Return the [x, y] coordinate for the center point of the cell that contains the specified text.  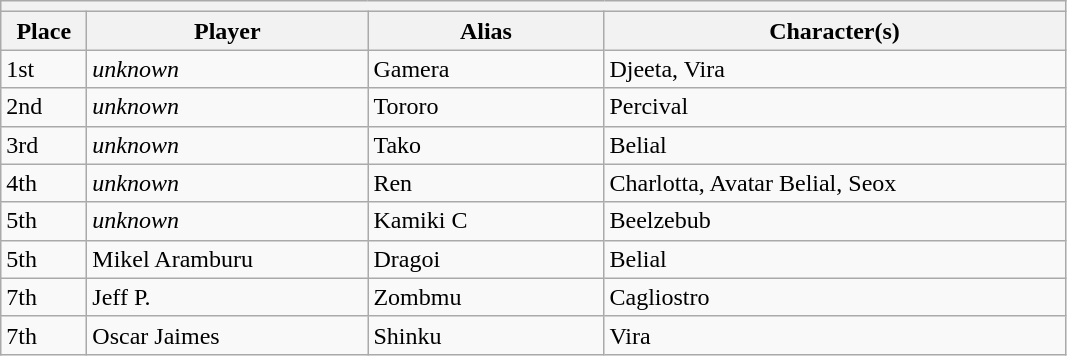
Player [228, 31]
Mikel Aramburu [228, 259]
4th [44, 183]
Jeff P. [228, 297]
Djeeta, Vira [834, 69]
Tako [486, 145]
Dragoi [486, 259]
Alias [486, 31]
Shinku [486, 335]
3rd [44, 145]
Gamera [486, 69]
Beelzebub [834, 221]
Tororo [486, 107]
Charlotta, Avatar Belial, Seox [834, 183]
Zombmu [486, 297]
Ren [486, 183]
Cagliostro [834, 297]
1st [44, 69]
Character(s) [834, 31]
Percival [834, 107]
Place [44, 31]
Kamiki C [486, 221]
Vira [834, 335]
Oscar Jaimes [228, 335]
2nd [44, 107]
